Extract the [x, y] coordinate from the center of the cell holding the provided text.  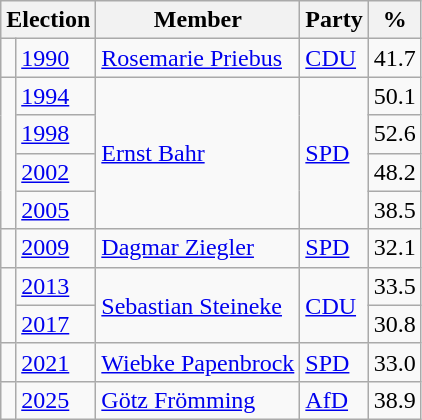
1990 [56, 58]
Rosemarie Priebus [198, 58]
38.9 [394, 400]
2017 [56, 324]
% [394, 20]
41.7 [394, 58]
50.1 [394, 96]
38.5 [394, 210]
2009 [56, 248]
Member [198, 20]
52.6 [394, 134]
Election [48, 20]
2025 [56, 400]
Sebastian Steineke [198, 305]
Ernst Bahr [198, 153]
33.5 [394, 286]
2021 [56, 362]
2005 [56, 210]
1994 [56, 96]
48.2 [394, 172]
2013 [56, 286]
Wiebke Papenbrock [198, 362]
AfD [334, 400]
32.1 [394, 248]
Party [334, 20]
Götz Frömming [198, 400]
1998 [56, 134]
33.0 [394, 362]
Dagmar Ziegler [198, 248]
30.8 [394, 324]
2002 [56, 172]
